Return the [X, Y] coordinate for the center point of the cell that contains the specified text.  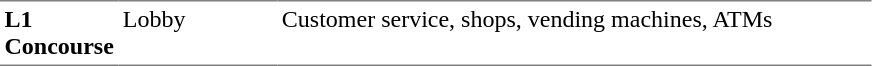
L1Concourse [59, 33]
Lobby [198, 33]
Customer service, shops, vending machines, ATMs [574, 33]
